Identify which cell holds the provided text, then report its [x, y] central coordinate. 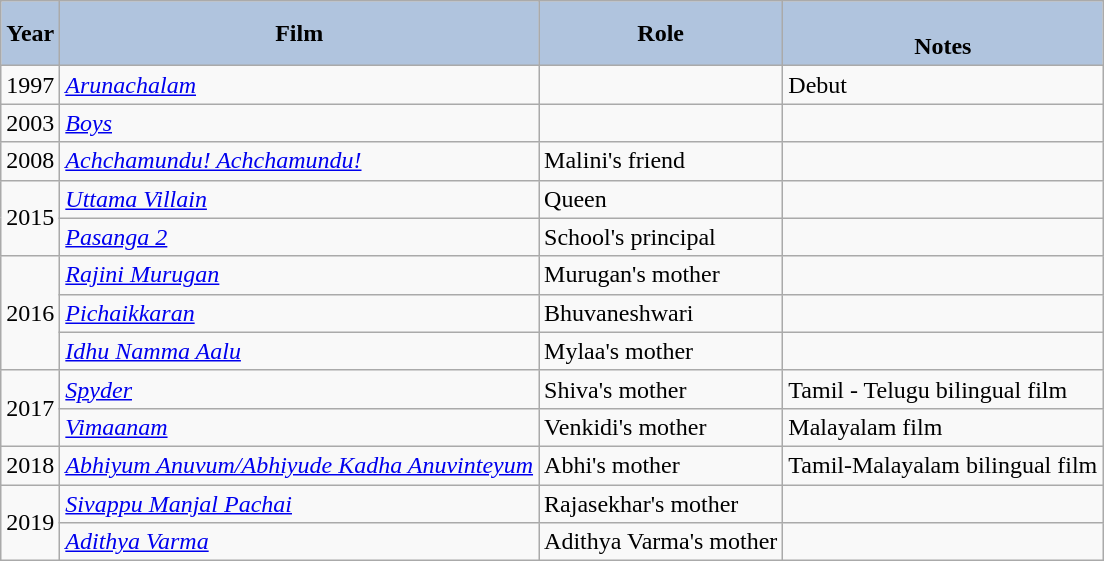
Arunachalam [300, 85]
Vimaanam [300, 427]
Film [300, 34]
Achchamundu! Achchamundu! [300, 161]
2019 [30, 522]
2017 [30, 408]
Queen [661, 199]
2003 [30, 123]
Tamil-Malayalam bilingual film [943, 465]
Tamil - Telugu bilingual film [943, 389]
Sivappu Manjal Pachai [300, 503]
Bhuvaneshwari [661, 313]
2016 [30, 313]
1997 [30, 85]
Murugan's mother [661, 275]
Spyder [300, 389]
Pichaikkaran [300, 313]
2018 [30, 465]
Malini's friend [661, 161]
Debut [943, 85]
Year [30, 34]
Mylaa's mother [661, 351]
Venkidi's mother [661, 427]
Adithya Varma [300, 542]
Idhu Namma Aalu [300, 351]
Uttama Villain [300, 199]
Shiva's mother [661, 389]
School's principal [661, 237]
Abhiyum Anuvum/Abhiyude Kadha Anuvinteyum [300, 465]
Rajini Murugan [300, 275]
Abhi's mother [661, 465]
Notes [943, 34]
Pasanga 2 [300, 237]
2015 [30, 218]
Adithya Varma's mother [661, 542]
Role [661, 34]
Boys [300, 123]
Rajasekhar's mother [661, 503]
2008 [30, 161]
Malayalam film [943, 427]
